Scan for the cell matching the given text and deliver its (X, Y) coordinate at center. 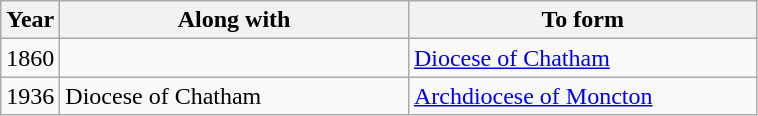
Archdiocese of Moncton (582, 96)
Year (30, 20)
Along with (234, 20)
1860 (30, 58)
1936 (30, 96)
To form (582, 20)
